From the cell containing the given text, extract its center point as [X, Y] coordinate. 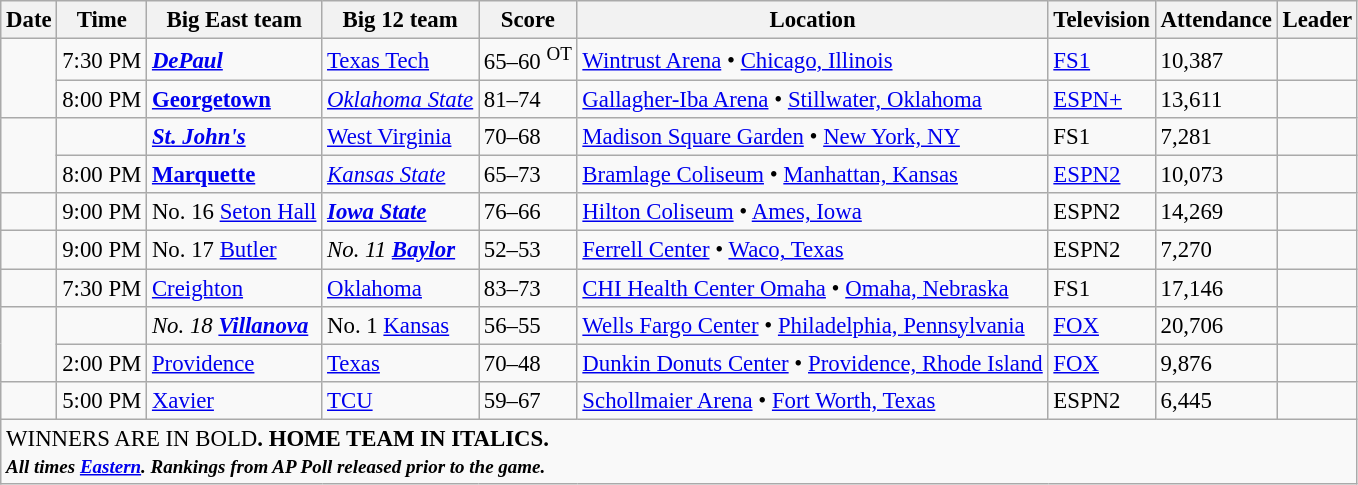
76–66 [528, 213]
Hilton Coliseum • Ames, Iowa [812, 213]
Oklahoma [400, 288]
Texas Tech [400, 60]
No. 1 Kansas [400, 325]
Big East team [234, 20]
Date [29, 20]
Wells Fargo Center • Philadelphia, Pennsylvania [812, 325]
65–60 OT [528, 60]
Schollmaier Arena • Fort Worth, Texas [812, 400]
Bramlage Coliseum • Manhattan, Kansas [812, 175]
7,270 [1216, 250]
59–67 [528, 400]
7,281 [1216, 137]
Texas [400, 363]
No. 17 Butler [234, 250]
Marquette [234, 175]
Wintrust Arena • Chicago, Illinois [812, 60]
83–73 [528, 288]
DePaul [234, 60]
Dunkin Donuts Center • Providence, Rhode Island [812, 363]
Score [528, 20]
Xavier [234, 400]
Madison Square Garden • New York, NY [812, 137]
17,146 [1216, 288]
9,876 [1216, 363]
St. John's [234, 137]
Oklahoma State [400, 100]
20,706 [1216, 325]
Creighton [234, 288]
2:00 PM [102, 363]
65–73 [528, 175]
Television [1102, 20]
Location [812, 20]
14,269 [1216, 213]
Big 12 team [400, 20]
No. 18 Villanova [234, 325]
70–48 [528, 363]
6,445 [1216, 400]
Providence [234, 363]
70–68 [528, 137]
5:00 PM [102, 400]
81–74 [528, 100]
Time [102, 20]
Georgetown [234, 100]
Attendance [1216, 20]
ESPN+ [1102, 100]
Leader [1317, 20]
CHI Health Center Omaha • Omaha, Nebraska [812, 288]
13,611 [1216, 100]
10,387 [1216, 60]
WINNERS ARE IN BOLD. HOME TEAM IN ITALICS. All times Eastern. Rankings from AP Poll released prior to the game. [680, 452]
West Virginia [400, 137]
Ferrell Center • Waco, Texas [812, 250]
Iowa State [400, 213]
Kansas State [400, 175]
TCU [400, 400]
56–55 [528, 325]
52–53 [528, 250]
10,073 [1216, 175]
Gallagher-Iba Arena • Stillwater, Oklahoma [812, 100]
No. 11 Baylor [400, 250]
No. 16 Seton Hall [234, 213]
